Identify which cell holds the provided text, then report its (X, Y) central coordinate. 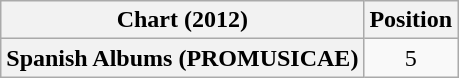
Position (411, 20)
Spanish Albums (PROMUSICAE) (182, 58)
Chart (2012) (182, 20)
5 (411, 58)
